Detect which cell encompasses the target text, then output its (X, Y) center coordinate. 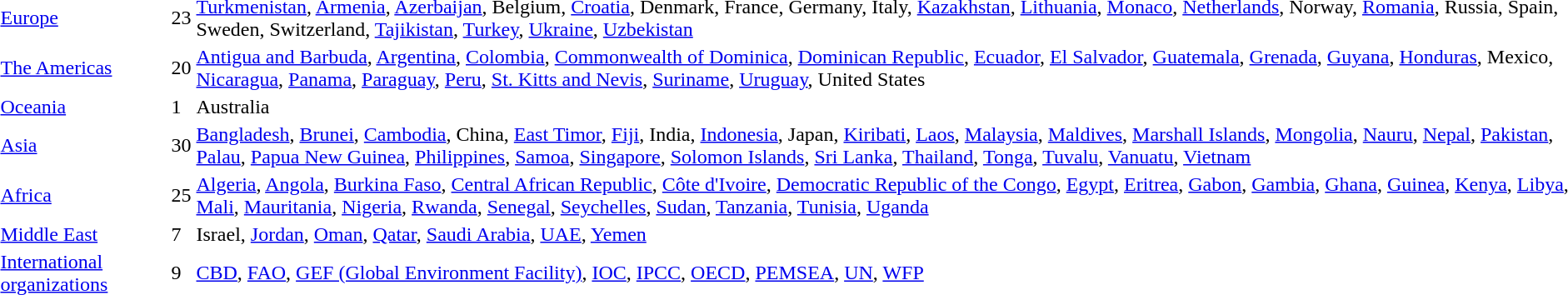
20 (182, 68)
7 (182, 234)
1 (182, 107)
30 (182, 145)
25 (182, 195)
